Extract the [X, Y] coordinate from the center of the cell holding the provided text.  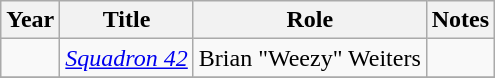
Role [310, 20]
Brian "Weezy" Weiters [310, 58]
Year [30, 20]
Title [127, 20]
Squadron 42 [127, 58]
Notes [460, 20]
